Extract the (X, Y) coordinate from the center of the cell holding the provided text.  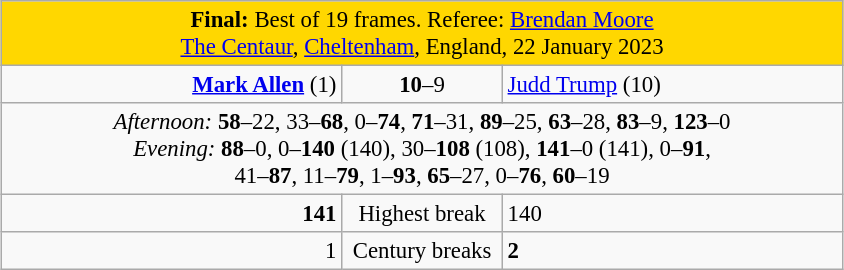
Highest break (422, 214)
1 (172, 251)
Mark Allen (1) (172, 85)
140 (672, 214)
Century breaks (422, 251)
Judd Trump (10) (672, 85)
2 (672, 251)
141 (172, 214)
10–9 (422, 85)
Final: Best of 19 frames. Referee: Brendan Moore The Centaur, Cheltenham, England, 22 January 2023 (422, 34)
